Detect which cell encompasses the target text, then output its [X, Y] center coordinate. 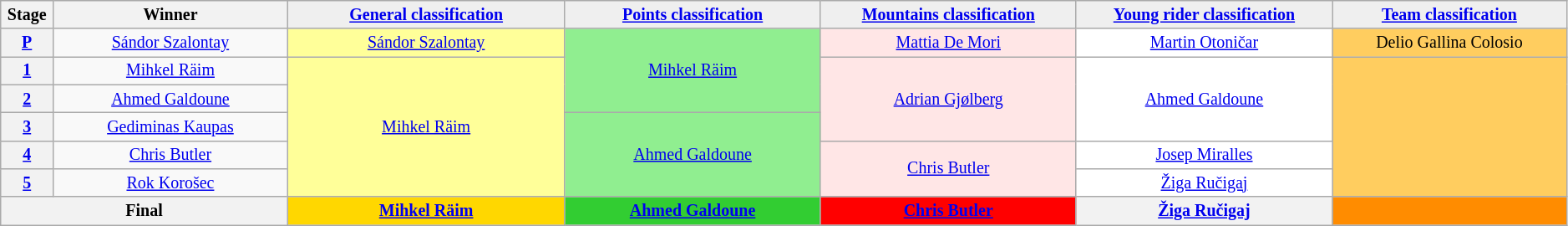
3 [27, 127]
Winner [170, 15]
Mattia De Mori [948, 44]
1 [27, 70]
General classification [426, 15]
Gediminas Kaupas [170, 127]
Adrian Gjølberg [948, 99]
Final [145, 211]
Team classification [1450, 15]
Stage [27, 15]
Martin Otoničar [1204, 44]
Points classification [693, 15]
Rok Korošec [170, 182]
2 [27, 99]
5 [27, 182]
P [27, 44]
4 [27, 154]
Delio Gallina Colosio [1450, 44]
Young rider classification [1204, 15]
Josep Miralles [1204, 154]
Mountains classification [948, 15]
